Identify which cell holds the provided text, then report its [x, y] central coordinate. 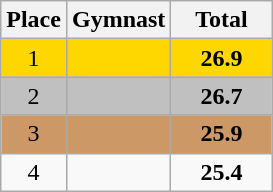
4 [34, 172]
25.9 [222, 134]
3 [34, 134]
26.9 [222, 58]
Total [222, 20]
1 [34, 58]
Place [34, 20]
2 [34, 96]
Gymnast [118, 20]
26.7 [222, 96]
25.4 [222, 172]
